Search for the cell housing the specified text and yield its (x, y) center coordinate. 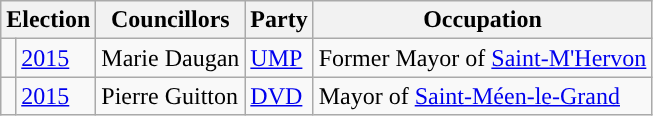
Pierre Guitton (170, 96)
Occupation (482, 20)
DVD (279, 96)
Marie Daugan (170, 58)
UMP (279, 58)
Councillors (170, 20)
Party (279, 20)
Election (48, 20)
Mayor of Saint-Méen-le-Grand (482, 96)
Former Mayor of Saint-M'Hervon (482, 58)
